Pinpoint the cell where the given text exists, returning its [X, Y] midpoint coordinate. 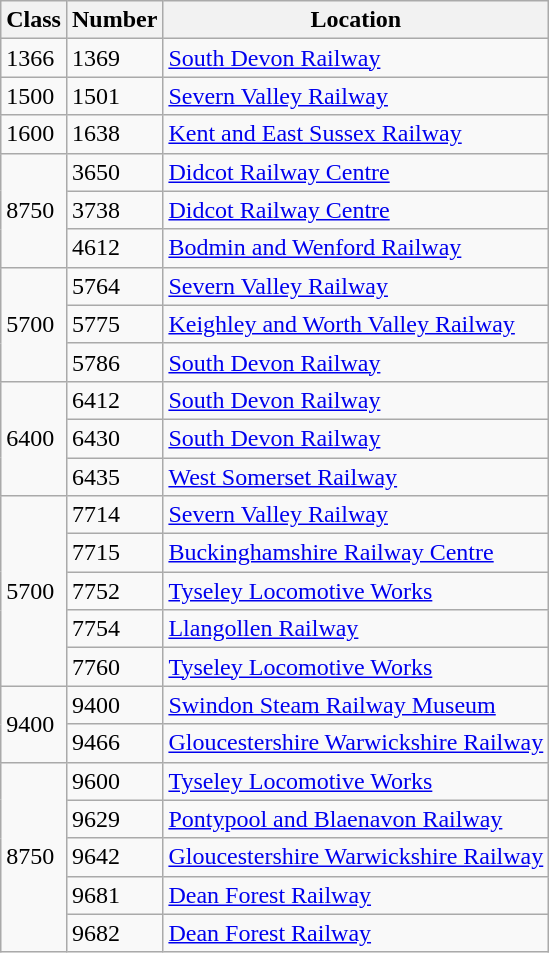
5764 [114, 286]
Swindon Steam Railway Museum [356, 705]
7714 [114, 515]
Number [114, 20]
Kent and East Sussex Railway [356, 134]
9642 [114, 857]
7752 [114, 591]
1500 [34, 96]
Pontypool and Blaenavon Railway [356, 819]
3738 [114, 210]
6430 [114, 438]
7754 [114, 629]
Location [356, 20]
Llangollen Railway [356, 629]
1366 [34, 58]
Class [34, 20]
9629 [114, 819]
1638 [114, 134]
6435 [114, 477]
7760 [114, 667]
9466 [114, 743]
6400 [34, 438]
1501 [114, 96]
6412 [114, 400]
7715 [114, 553]
4612 [114, 248]
9681 [114, 895]
5775 [114, 324]
Buckinghamshire Railway Centre [356, 553]
3650 [114, 172]
1600 [34, 134]
5786 [114, 362]
1369 [114, 58]
9600 [114, 781]
9682 [114, 933]
Bodmin and Wenford Railway [356, 248]
West Somerset Railway [356, 477]
Keighley and Worth Valley Railway [356, 324]
